Find where the given text appears and provide that cell's center as (X, Y) coordinate. 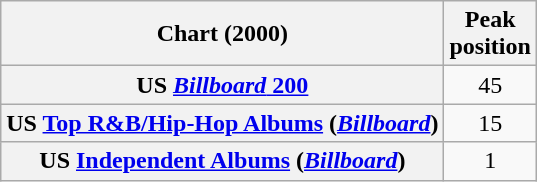
US Top R&B/Hip-Hop Albums (Billboard) (222, 123)
US Billboard 200 (222, 85)
Chart (2000) (222, 34)
Peakposition (490, 34)
1 (490, 161)
15 (490, 123)
45 (490, 85)
US Independent Albums (Billboard) (222, 161)
